Find where the given text appears and provide that cell's center as (x, y) coordinate. 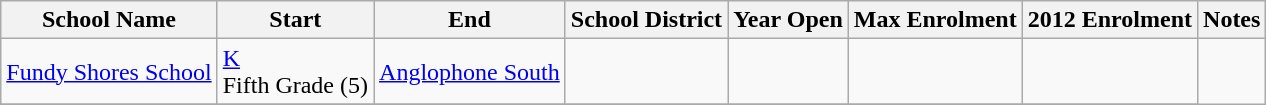
School District (646, 20)
Fundy Shores School (109, 72)
Anglophone South (470, 72)
2012 Enrolment (1110, 20)
School Name (109, 20)
Notes (1232, 20)
Start (295, 20)
Year Open (788, 20)
End (470, 20)
Max Enrolment (935, 20)
KFifth Grade (5) (295, 72)
